Identify which cell holds the provided text, then report its [X, Y] central coordinate. 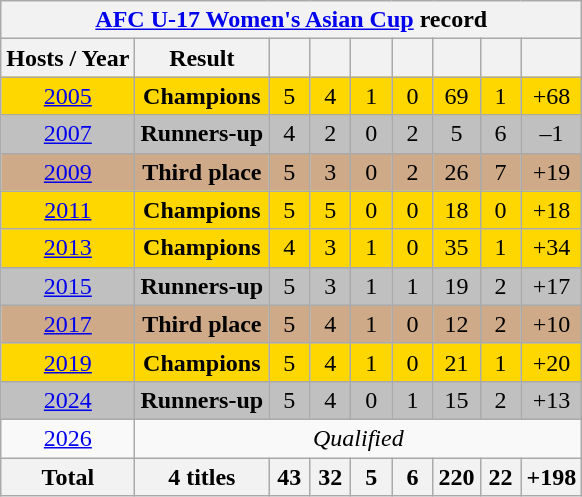
4 titles [202, 477]
26 [456, 172]
Qualified [358, 438]
69 [456, 96]
18 [456, 210]
43 [290, 477]
2026 [68, 438]
Hosts / Year [68, 58]
32 [330, 477]
2007 [68, 134]
19 [456, 286]
2009 [68, 172]
2019 [68, 362]
+68 [552, 96]
+18 [552, 210]
+19 [552, 172]
15 [456, 400]
2005 [68, 96]
+34 [552, 248]
+13 [552, 400]
Result [202, 58]
2013 [68, 248]
2011 [68, 210]
12 [456, 324]
21 [456, 362]
+10 [552, 324]
2015 [68, 286]
Total [68, 477]
2017 [68, 324]
220 [456, 477]
–1 [552, 134]
+20 [552, 362]
7 [500, 172]
+198 [552, 477]
AFC U-17 Women's Asian Cup record [292, 20]
2024 [68, 400]
+17 [552, 286]
22 [500, 477]
35 [456, 248]
